Find where the given text appears and provide that cell's center as [X, Y] coordinate. 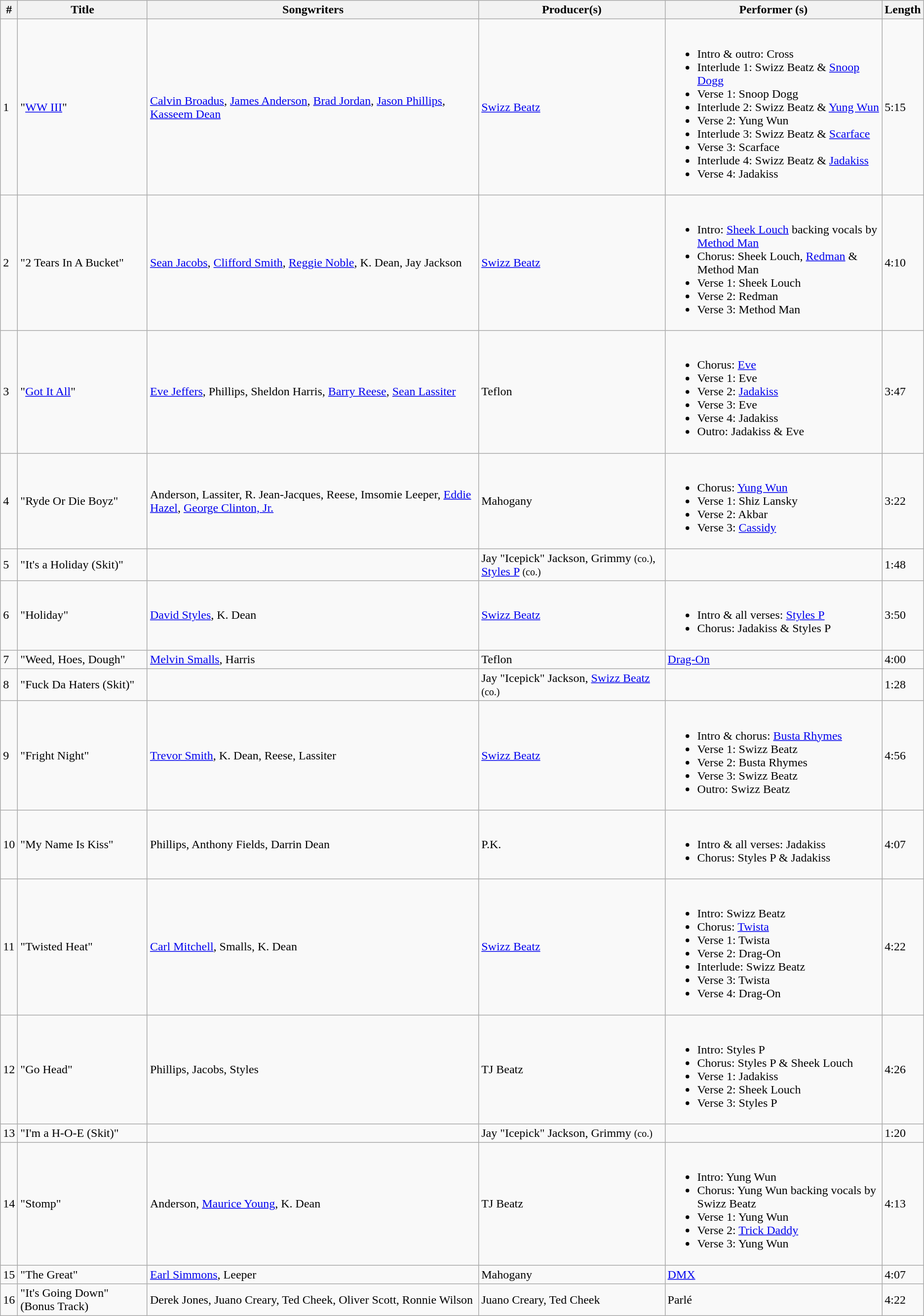
11 [9, 946]
12 [9, 1069]
"The Great" [83, 1275]
1:28 [903, 685]
Eve Jeffers, Phillips, Sheldon Harris, Barry Reese, Sean Lassiter [313, 392]
10 [9, 844]
5 [9, 564]
1 [9, 107]
Anderson, Maurice Young, K. Dean [313, 1204]
"Fuck Da Haters (Skit)" [83, 685]
DMX [773, 1275]
1:20 [903, 1133]
"I'm a H-O-E (Skit)" [83, 1133]
4:13 [903, 1204]
"WW III" [83, 107]
3:50 [903, 615]
5:15 [903, 107]
Chorus: Yung WunVerse 1: Shiz LanskyVerse 2: AkbarVerse 3: Cassidy [773, 501]
4:10 [903, 263]
Sean Jacobs, Clifford Smith, Reggie Noble, K. Dean, Jay Jackson [313, 263]
Melvin Smalls, Harris [313, 659]
Intro: Yung WunChorus: Yung Wun backing vocals by Swizz BeatzVerse 1: Yung WunVerse 2: Trick DaddyVerse 3: Yung Wun [773, 1204]
P.K. [572, 844]
4:00 [903, 659]
"Weed, Hoes, Dough" [83, 659]
Calvin Broadus, James Anderson, Brad Jordan, Jason Phillips, Kasseem Dean [313, 107]
"Ryde Or Die Boyz" [83, 501]
4 [9, 501]
Anderson, Lassiter, R. Jean-Jacques, Reese, Imsomie Leeper, Eddie Hazel, George Clinton, Jr. [313, 501]
13 [9, 1133]
Intro: Sheek Louch backing vocals by Method ManChorus: Sheek Louch, Redman & Method ManVerse 1: Sheek LouchVerse 2: RedmanVerse 3: Method Man [773, 263]
3 [9, 392]
9 [9, 755]
Intro: Styles PChorus: Styles P & Sheek LouchVerse 1: JadakissVerse 2: Sheek LouchVerse 3: Styles P [773, 1069]
Producer(s) [572, 10]
Phillips, Anthony Fields, Darrin Dean [313, 844]
Intro & all verses: Styles PChorus: Jadakiss & Styles P [773, 615]
Derek Jones, Juano Creary, Ted Cheek, Oliver Scott, Ronnie Wilson [313, 1300]
Jay "Icepick" Jackson, Grimmy (co.), Styles P (co.) [572, 564]
"It's a Holiday (Skit)" [83, 564]
3:22 [903, 501]
"Fright Night" [83, 755]
Title [83, 10]
"It's Going Down" (Bonus Track) [83, 1300]
4:56 [903, 755]
David Styles, K. Dean [313, 615]
Parlé [773, 1300]
Drag-On [773, 659]
"2 Tears In A Bucket" [83, 263]
"My Name Is Kiss" [83, 844]
Chorus: EveVerse 1: EveVerse 2: JadakissVerse 3: EveVerse 4: JadakissOutro: Jadakiss & Eve [773, 392]
Trevor Smith, K. Dean, Reese, Lassiter [313, 755]
6 [9, 615]
2 [9, 263]
Performer (s) [773, 10]
Songwriters [313, 10]
14 [9, 1204]
"Holiday" [83, 615]
15 [9, 1275]
7 [9, 659]
8 [9, 685]
Phillips, Jacobs, Styles [313, 1069]
"Go Head" [83, 1069]
"Stomp" [83, 1204]
Intro & all verses: JadakissChorus: Styles P & Jadakiss [773, 844]
Carl Mitchell, Smalls, K. Dean [313, 946]
"Twisted Heat" [83, 946]
Earl Simmons, Leeper [313, 1275]
Intro: Swizz BeatzChorus: TwistaVerse 1: TwistaVerse 2: Drag-OnInterlude: Swizz BeatzVerse 3: TwistaVerse 4: Drag-On [773, 946]
Jay "Icepick" Jackson, Grimmy (co.) [572, 1133]
# [9, 10]
16 [9, 1300]
1:48 [903, 564]
Intro & chorus: Busta RhymesVerse 1: Swizz BeatzVerse 2: Busta RhymesVerse 3: Swizz BeatzOutro: Swizz Beatz [773, 755]
Jay "Icepick" Jackson, Swizz Beatz (co.) [572, 685]
Juano Creary, Ted Cheek [572, 1300]
4:26 [903, 1069]
3:47 [903, 392]
Length [903, 10]
"Got It All" [83, 392]
